Provide the [X, Y] coordinate of the cell's center where the given text is located.  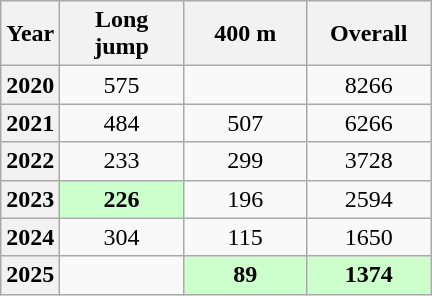
507 [245, 123]
Year [30, 34]
115 [245, 237]
304 [122, 237]
6266 [369, 123]
Long jump [122, 34]
Overall [369, 34]
299 [245, 161]
1374 [369, 275]
575 [122, 85]
8266 [369, 85]
2020 [30, 85]
2024 [30, 237]
484 [122, 123]
2023 [30, 199]
3728 [369, 161]
400 m [245, 34]
89 [245, 275]
1650 [369, 237]
196 [245, 199]
233 [122, 161]
2022 [30, 161]
2025 [30, 275]
2594 [369, 199]
2021 [30, 123]
226 [122, 199]
